Extract the [X, Y] coordinate from the center of the cell holding the provided text.  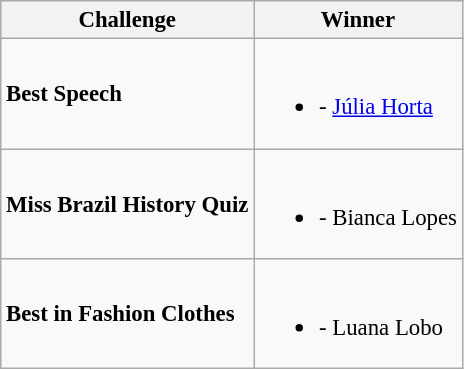
Winner [358, 20]
Best Speech [128, 94]
Challenge [128, 20]
Best in Fashion Clothes [128, 314]
- Bianca Lopes [358, 204]
Miss Brazil History Quiz [128, 204]
- Luana Lobo [358, 314]
- Júlia Horta [358, 94]
